Scan for the cell matching the given text and deliver its (X, Y) coordinate at center. 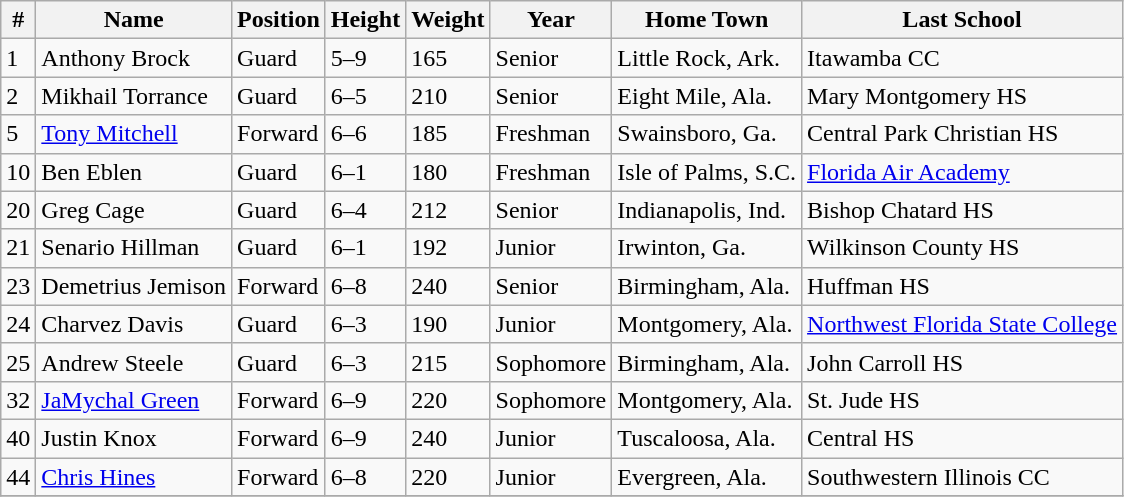
Chris Hines (134, 477)
2 (18, 96)
23 (18, 286)
Swainsboro, Ga. (707, 134)
190 (448, 324)
212 (448, 210)
1 (18, 58)
Indianapolis, Ind. (707, 210)
# (18, 20)
192 (448, 248)
25 (18, 362)
10 (18, 172)
Tuscaloosa, Ala. (707, 438)
Northwest Florida State College (962, 324)
Huffman HS (962, 286)
Last School (962, 20)
44 (18, 477)
Southwestern Illinois CC (962, 477)
5–9 (365, 58)
20 (18, 210)
40 (18, 438)
Anthony Brock (134, 58)
Wilkinson County HS (962, 248)
Itawamba CC (962, 58)
Home Town (707, 20)
John Carroll HS (962, 362)
Irwinton, Ga. (707, 248)
Senario Hillman (134, 248)
24 (18, 324)
Andrew Steele (134, 362)
Charvez Davis (134, 324)
165 (448, 58)
Isle of Palms, S.C. (707, 172)
Tony Mitchell (134, 134)
Mikhail Torrance (134, 96)
Florida Air Academy (962, 172)
180 (448, 172)
Little Rock, Ark. (707, 58)
Central Park Christian HS (962, 134)
Weight (448, 20)
6–4 (365, 210)
5 (18, 134)
6–6 (365, 134)
215 (448, 362)
6–5 (365, 96)
Ben Eblen (134, 172)
Name (134, 20)
Justin Knox (134, 438)
Greg Cage (134, 210)
Bishop Chatard HS (962, 210)
Evergreen, Ala. (707, 477)
185 (448, 134)
St. Jude HS (962, 400)
21 (18, 248)
Eight Mile, Ala. (707, 96)
Position (279, 20)
Year (551, 20)
Central HS (962, 438)
Mary Montgomery HS (962, 96)
JaMychal Green (134, 400)
Height (365, 20)
210 (448, 96)
32 (18, 400)
Demetrius Jemison (134, 286)
